Provide the [x, y] coordinate of the cell's center where the given text is located.  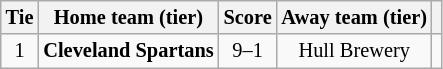
Tie [20, 17]
Hull Brewery [354, 51]
Cleveland Spartans [128, 51]
Score [248, 17]
9–1 [248, 51]
Home team (tier) [128, 17]
Away team (tier) [354, 17]
1 [20, 51]
